Extract the (x, y) coordinate from the center of the cell holding the provided text.  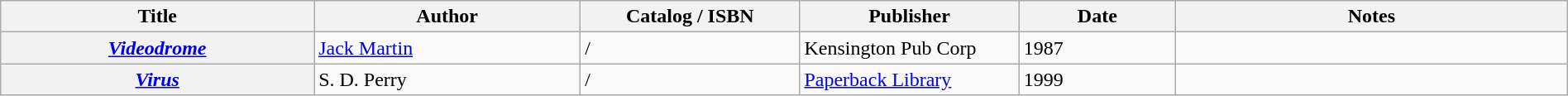
Author (447, 17)
Jack Martin (447, 48)
Paperback Library (910, 79)
Publisher (910, 17)
S. D. Perry (447, 79)
Title (157, 17)
Date (1097, 17)
1987 (1097, 48)
Catalog / ISBN (690, 17)
Videodrome (157, 48)
Notes (1372, 17)
Virus (157, 79)
1999 (1097, 79)
Kensington Pub Corp (910, 48)
